Search for the cell housing the specified text and yield its (x, y) center coordinate. 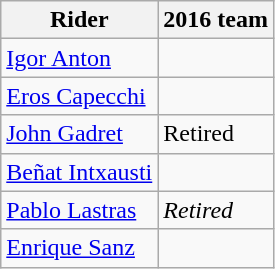
Rider (80, 20)
Pablo Lastras (80, 210)
Enrique Sanz (80, 248)
Beñat Intxausti (80, 172)
John Gadret (80, 134)
Igor Anton (80, 58)
Eros Capecchi (80, 96)
2016 team (216, 20)
